From the cell containing the given text, extract its center point as (X, Y) coordinate. 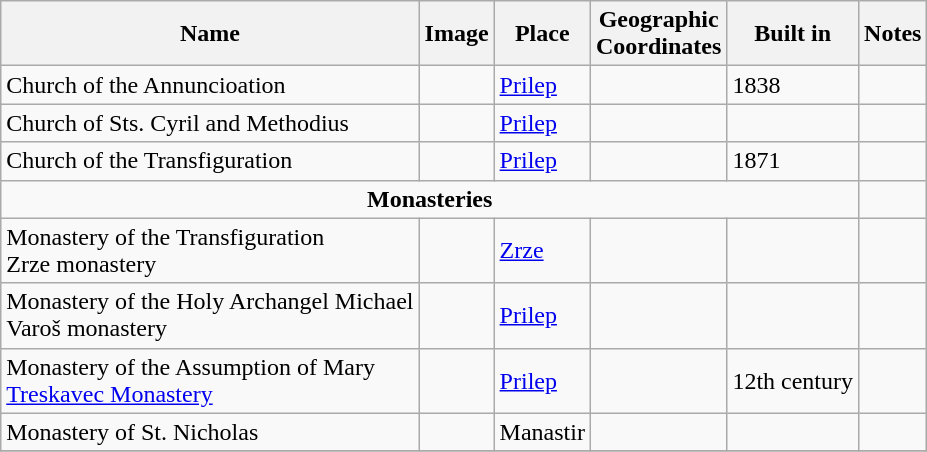
Church of the Transfiguration (210, 161)
Built in (793, 34)
Zrze (542, 250)
Monastery of the Holy Archangel Michael Varoš monastery (210, 316)
GeographicCoordinates (658, 34)
Name (210, 34)
Monastery of St. Nicholas (210, 432)
Image (456, 34)
1871 (793, 161)
Monastery of the Transfiguration Zrze monastery (210, 250)
Monastery of the Assumption of Mary Treskavec Monastery (210, 380)
1838 (793, 85)
Church of the Annuncioation (210, 85)
Manastir (542, 432)
12th century (793, 380)
Church of Sts. Cyril and Methodius (210, 123)
Place (542, 34)
Monasteries (430, 199)
Notes (893, 34)
